Output the [x, y] coordinate of the center of the cell containing the given text.  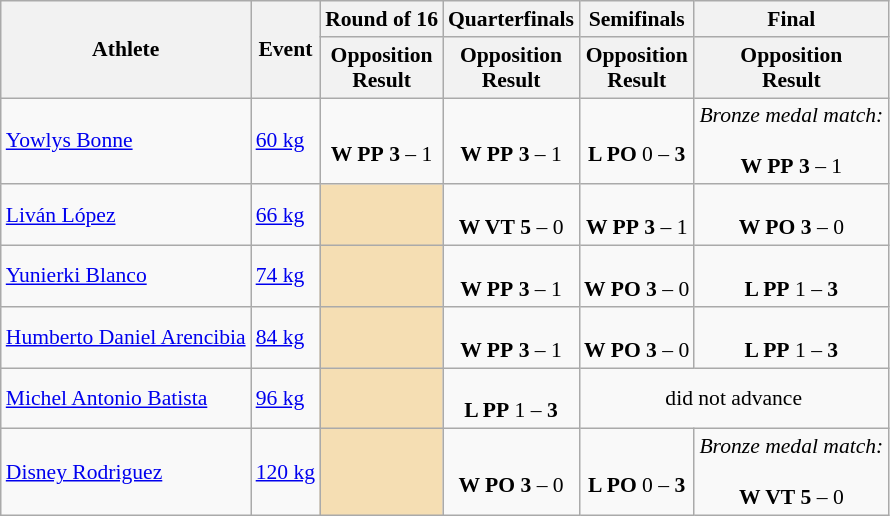
96 kg [286, 398]
Final [791, 19]
Yowlys Bonne [126, 142]
60 kg [286, 142]
did not advance [734, 398]
Round of 16 [382, 19]
Athlete [126, 50]
Michel Antonio Batista [126, 398]
Bronze medal match:W PP 3 – 1 [791, 142]
Semifinals [636, 19]
W VT 5 – 0 [511, 216]
Yunierki Blanco [126, 276]
84 kg [286, 338]
Humberto Daniel Arencibia [126, 338]
Liván López [126, 216]
Disney Rodriguez [126, 472]
120 kg [286, 472]
Quarterfinals [511, 19]
66 kg [286, 216]
Bronze medal match:W VT 5 – 0 [791, 472]
74 kg [286, 276]
Event [286, 50]
